Extract the [x, y] coordinate from the center of the cell holding the provided text.  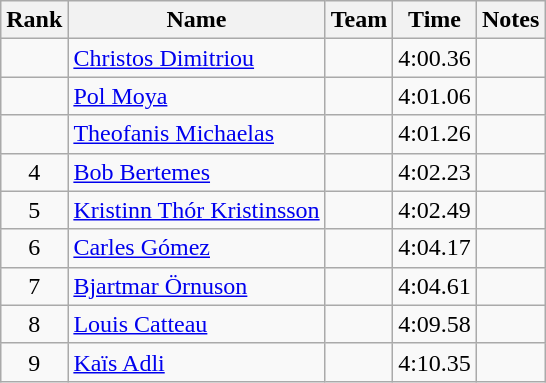
Time [435, 20]
6 [34, 248]
4:00.36 [435, 58]
Name [196, 20]
4 [34, 172]
4:02.23 [435, 172]
4:01.06 [435, 96]
4:04.17 [435, 248]
4:04.61 [435, 286]
Christos Dimitriou [196, 58]
Kristinn Thór Kristinsson [196, 210]
4:09.58 [435, 324]
4:02.49 [435, 210]
Team [359, 20]
4:01.26 [435, 134]
Theofanis Michaelas [196, 134]
7 [34, 286]
Louis Catteau [196, 324]
8 [34, 324]
Kaïs Adli [196, 362]
Pol Moya [196, 96]
Bob Bertemes [196, 172]
9 [34, 362]
Rank [34, 20]
Bjartmar Örnuson [196, 286]
Carles Gómez [196, 248]
4:10.35 [435, 362]
5 [34, 210]
Notes [510, 20]
